Identify which cell holds the provided text, then report its [x, y] central coordinate. 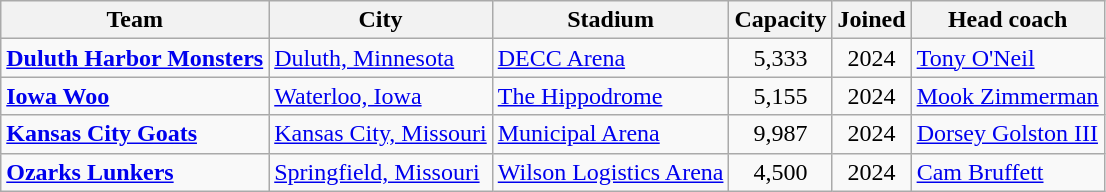
5,333 [780, 58]
5,155 [780, 96]
Team [135, 20]
Stadium [610, 20]
Iowa Woo [135, 96]
4,500 [780, 172]
Municipal Arena [610, 134]
Waterloo, Iowa [381, 96]
Joined [872, 20]
Kansas City, Missouri [381, 134]
Dorsey Golston III [1008, 134]
Head coach [1008, 20]
Springfield, Missouri [381, 172]
City [381, 20]
Tony O'Neil [1008, 58]
Ozarks Lunkers [135, 172]
9,987 [780, 134]
The Hippodrome [610, 96]
DECC Arena [610, 58]
Cam Bruffett [1008, 172]
Duluth Harbor Monsters [135, 58]
Duluth, Minnesota [381, 58]
Mook Zimmerman [1008, 96]
Wilson Logistics Arena [610, 172]
Capacity [780, 20]
Kansas City Goats [135, 134]
